Provide the [x, y] coordinate of the cell's center where the given text is located.  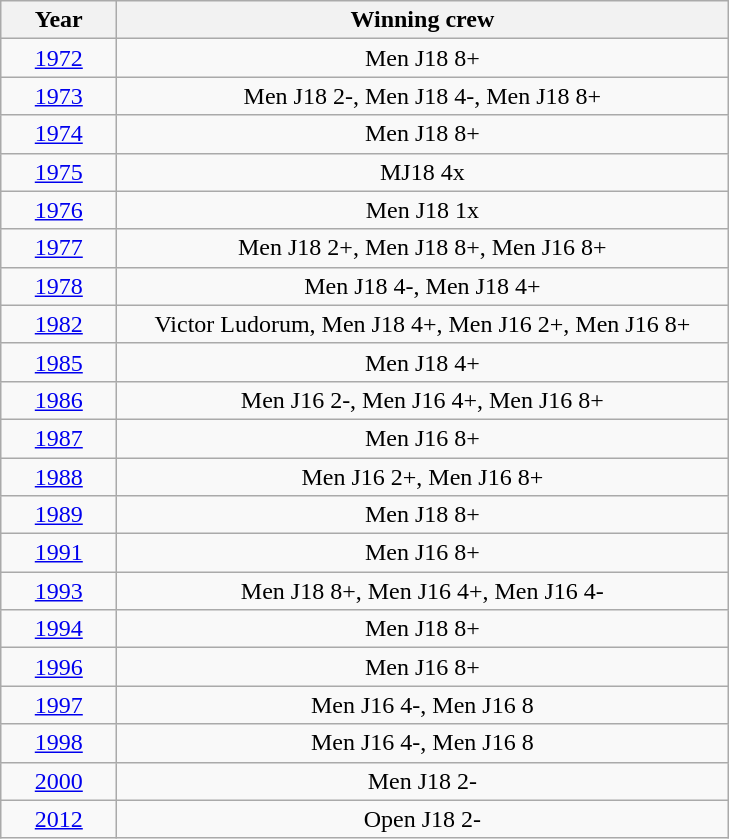
1972 [59, 58]
Men J18 2-, Men J18 4-, Men J18 8+ [422, 96]
1985 [59, 362]
1998 [59, 743]
1991 [59, 553]
1993 [59, 591]
Victor Ludorum, Men J18 4+, Men J16 2+, Men J16 8+ [422, 324]
Men J18 4+ [422, 362]
1976 [59, 210]
Men J18 2+, Men J18 8+, Men J16 8+ [422, 248]
1977 [59, 248]
Men J18 2- [422, 781]
Men J18 8+, Men J16 4+, Men J16 4- [422, 591]
1996 [59, 667]
Year [59, 20]
Men J18 1x [422, 210]
2012 [59, 819]
2000 [59, 781]
1987 [59, 438]
1982 [59, 324]
1978 [59, 286]
1975 [59, 172]
1974 [59, 134]
MJ18 4x [422, 172]
Men J18 4-, Men J18 4+ [422, 286]
1989 [59, 515]
Winning crew [422, 20]
1997 [59, 705]
Men J16 2-, Men J16 4+, Men J16 8+ [422, 400]
Open J18 2- [422, 819]
1988 [59, 477]
1973 [59, 96]
1994 [59, 629]
1986 [59, 400]
Men J16 2+, Men J16 8+ [422, 477]
